Pinpoint the cell where the given text exists, returning its (X, Y) midpoint coordinate. 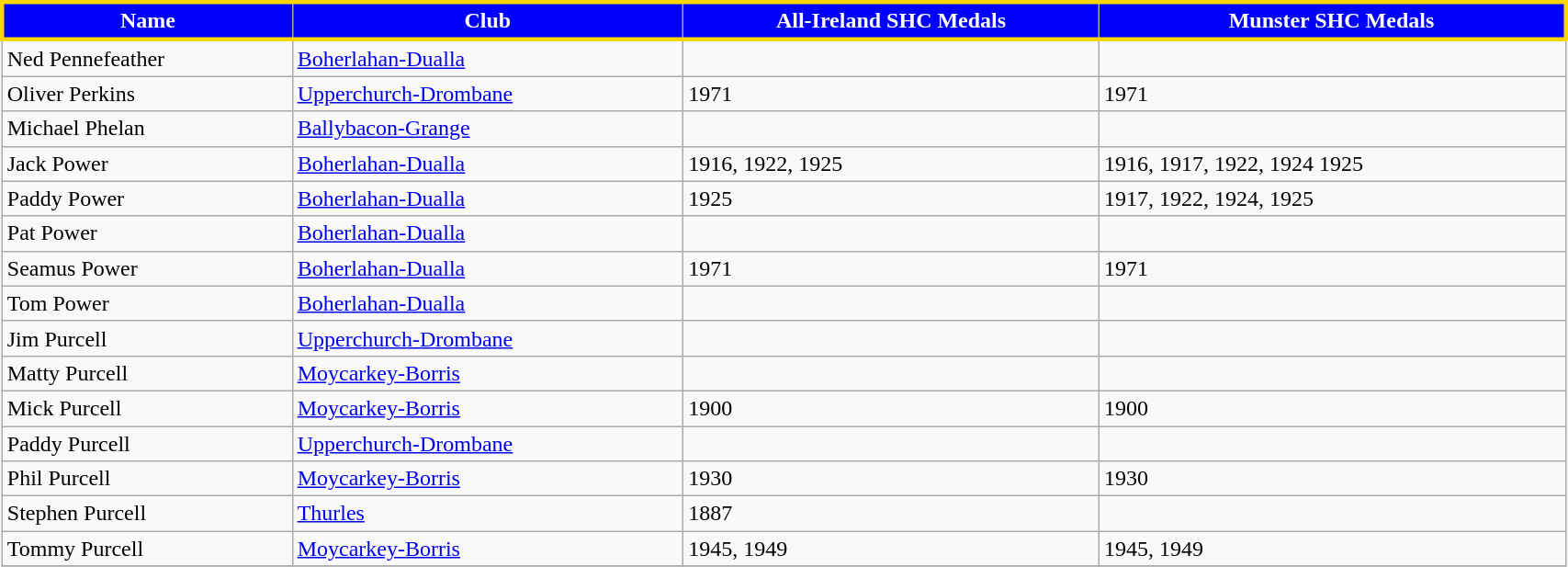
Tommy Purcell (147, 549)
Jim Purcell (147, 338)
1887 (891, 514)
All-Ireland SHC Medals (891, 20)
Ballybacon-Grange (488, 129)
Pat Power (147, 233)
Seamus Power (147, 268)
Michael Phelan (147, 129)
Jack Power (147, 164)
Matty Purcell (147, 373)
Oliver Perkins (147, 94)
Munster SHC Medals (1332, 20)
Stephen Purcell (147, 514)
Thurles (488, 514)
Club (488, 20)
1916, 1922, 1925 (891, 164)
Mick Purcell (147, 408)
1917, 1922, 1924, 1925 (1332, 198)
Paddy Purcell (147, 444)
1925 (891, 198)
Phil Purcell (147, 479)
1916, 1917, 1922, 1924 1925 (1332, 164)
Name (147, 20)
Tom Power (147, 303)
Paddy Power (147, 198)
Ned Pennefeather (147, 58)
